Scan for the cell matching the given text and deliver its (X, Y) coordinate at center. 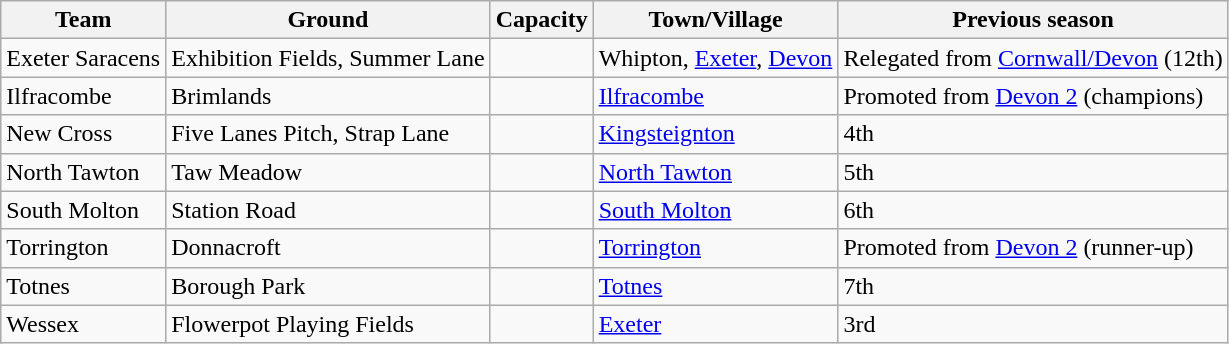
Five Lanes Pitch, Strap Lane (328, 134)
Previous season (1033, 20)
6th (1033, 210)
Relegated from Cornwall/Devon (12th) (1033, 58)
7th (1033, 286)
Whipton, Exeter, Devon (716, 58)
Kingsteignton (716, 134)
3rd (1033, 324)
4th (1033, 134)
New Cross (84, 134)
Station Road (328, 210)
Promoted from Devon 2 (runner-up) (1033, 248)
Ground (328, 20)
Wessex (84, 324)
Taw Meadow (328, 172)
Borough Park (328, 286)
Exeter (716, 324)
Flowerpot Playing Fields (328, 324)
Brimlands (328, 96)
Exeter Saracens (84, 58)
Team (84, 20)
Capacity (542, 20)
Promoted from Devon 2 (champions) (1033, 96)
Town/Village (716, 20)
Exhibition Fields, Summer Lane (328, 58)
5th (1033, 172)
Donnacroft (328, 248)
